Determine the (x, y) coordinate at the center of the cell enclosing the given text.  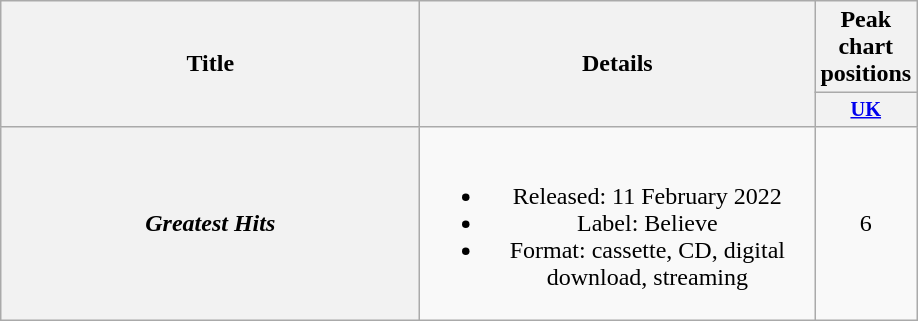
UK (866, 110)
Peak chart positions (866, 47)
Details (618, 64)
Released: 11 February 2022Label: BelieveFormat: cassette, CD, digital download, streaming (618, 223)
Title (210, 64)
6 (866, 223)
Greatest Hits (210, 223)
